Determine the (X, Y) coordinate at the center of the cell enclosing the given text.  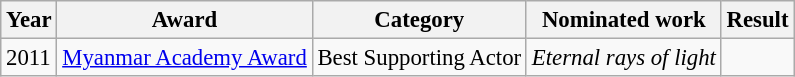
Award (184, 20)
Category (419, 20)
Result (758, 20)
Best Supporting Actor (419, 58)
Myanmar Academy Award (184, 58)
Year (29, 20)
Nominated work (624, 20)
Eternal rays of light (624, 58)
2011 (29, 58)
